Capture the cell that displays the provided text and extract its (X, Y) central coordinate. 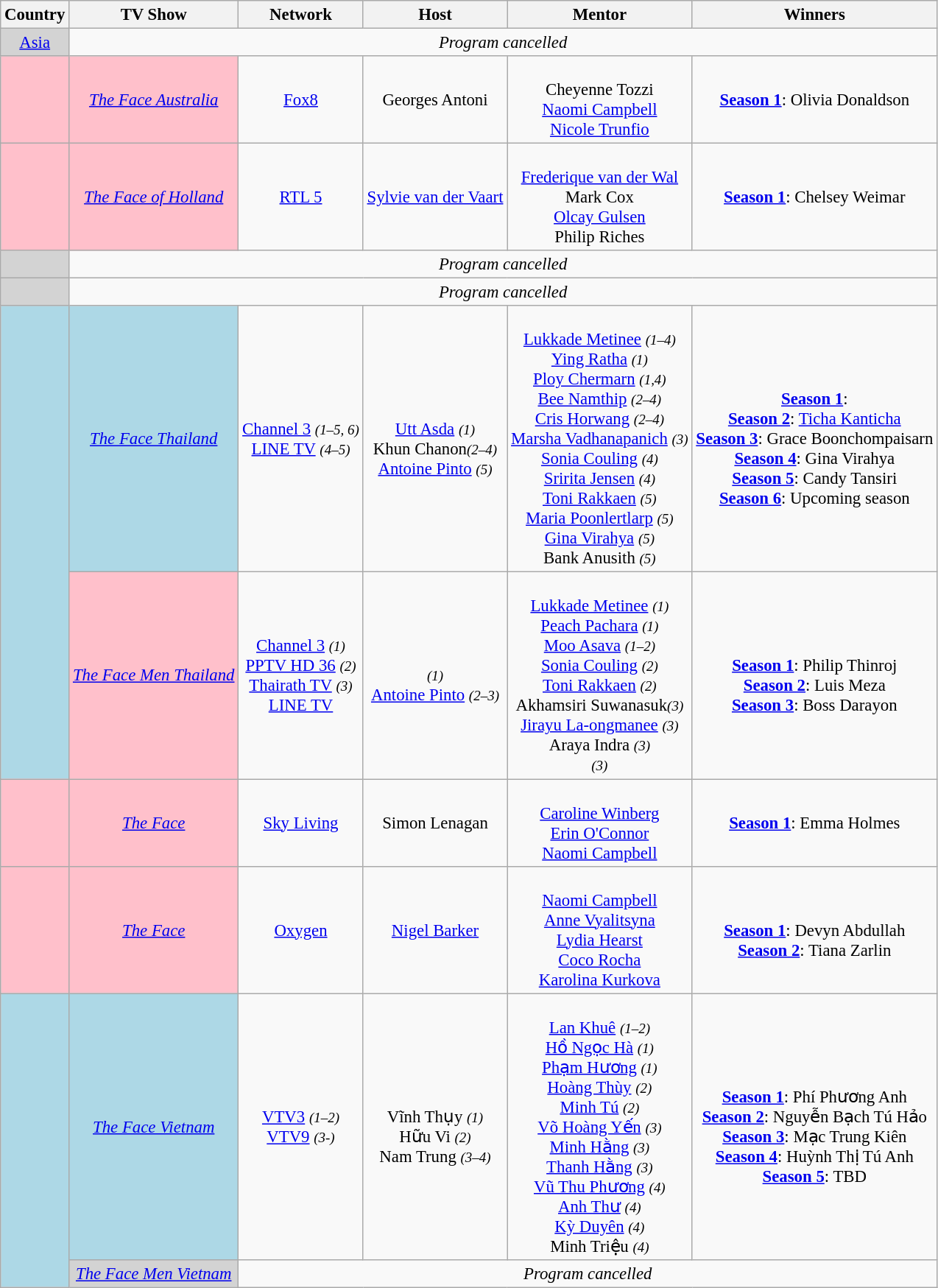
Channel 3 (1–5, 6) LINE TV (4–5) (300, 440)
Cheyenne Tozzi Naomi Campbell Nicole Trunfio (599, 100)
Frederique van der Wal Mark Cox Olcay Gulsen Philip Riches (599, 197)
The Face Men Vietnam (154, 1273)
Simon Lenagan (435, 823)
Season 1: Emma Holmes (814, 823)
VTV3 (1–2)VTV9 (3-) (300, 1127)
Country (35, 15)
RTL 5 (300, 197)
The Face Vietnam (154, 1127)
(1) Antoine Pinto (2–3) (435, 676)
Season 1: Devyn Abdullah Season 2: Tiana Zarlin (814, 929)
TV Show (154, 15)
Oxygen (300, 929)
Season 1: Philip Thinroj Season 2: Luis Meza Season 3: Boss Darayon (814, 676)
The Face Australia (154, 100)
Nigel Barker (435, 929)
Season 1: Olivia Donaldson (814, 100)
Naomi Campbell Anne Vyalitsyna Lydia Hearst Coco Rocha Karolina Kurkova (599, 929)
Winners (814, 15)
The Face Men Thailand (154, 676)
The Face of Holland (154, 197)
Season 1: Season 2: Ticha Kanticha Season 3: Grace Boonchompaisarn Season 4: Gina Virahya Season 5: Candy Tansiri Season 6: Upcoming season (814, 440)
The Face Thailand (154, 440)
Fox8 (300, 100)
Season 1: Phí Phương Anh Season 2: Nguyễn Bạch Tú Hảo Season 3: Mạc Trung Kiên Season 4: Huỳnh Thị Tú Anh Season 5: TBD (814, 1127)
Network (300, 15)
Vĩnh Thụy (1) Hữu Vi (2) Nam Trung (3–4) (435, 1127)
Sky Living (300, 823)
Channel 3 (1)PPTV HD 36 (2) Thairath TV (3)LINE TV (300, 676)
Sylvie van der Vaart (435, 197)
Mentor (599, 15)
Georges Antoni (435, 100)
Season 1: Chelsey Weimar (814, 197)
Host (435, 15)
Asia (35, 43)
Utt Asda (1) Khun Chanon(2–4) Antoine Pinto (5) (435, 440)
Caroline Winberg Erin O'Connor Naomi Campbell (599, 823)
